Scan for the cell matching the given text and deliver its (x, y) coordinate at center. 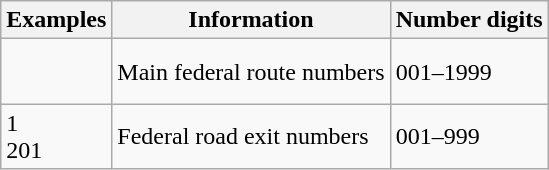
Examples (56, 20)
Number digits (469, 20)
Information (251, 20)
Federal road exit numbers (251, 136)
1201 (56, 136)
001–999 (469, 136)
001–1999 (469, 72)
Main federal route numbers (251, 72)
